From the cell containing the given text, extract its center point as [X, Y] coordinate. 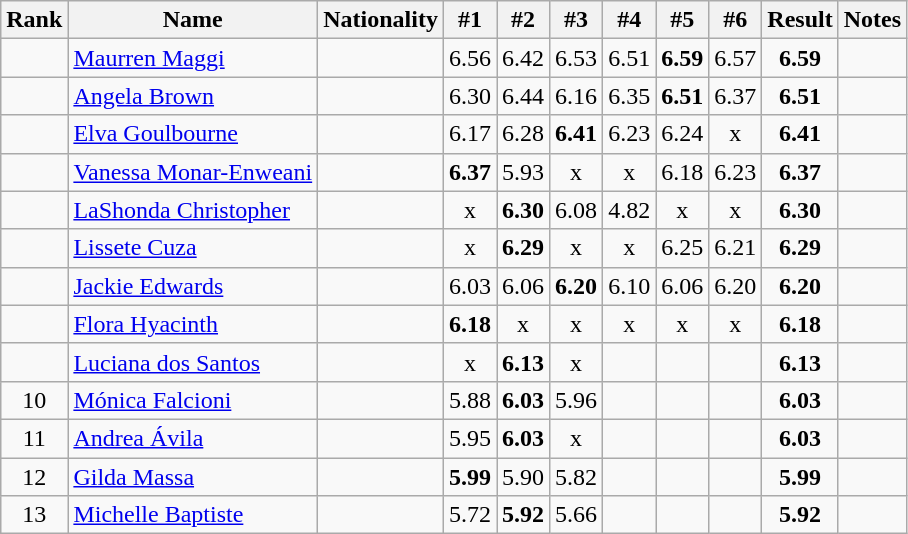
4.82 [630, 210]
Notes [872, 20]
5.95 [470, 438]
Name [193, 20]
6.10 [630, 286]
#3 [576, 20]
#4 [630, 20]
6.08 [576, 210]
#6 [736, 20]
Flora Hyacinth [193, 324]
5.96 [576, 400]
Michelle Baptiste [193, 515]
Luciana dos Santos [193, 362]
Angela Brown [193, 96]
6.25 [682, 248]
6.56 [470, 58]
5.88 [470, 400]
11 [34, 438]
6.53 [576, 58]
5.93 [522, 172]
6.35 [630, 96]
6.42 [522, 58]
6.28 [522, 134]
Lissete Cuza [193, 248]
6.17 [470, 134]
5.82 [576, 477]
Vanessa Monar-Enweani [193, 172]
6.21 [736, 248]
Maurren Maggi [193, 58]
Rank [34, 20]
6.57 [736, 58]
5.90 [522, 477]
13 [34, 515]
Gilda Massa [193, 477]
Nationality [381, 20]
#2 [522, 20]
Elva Goulbourne [193, 134]
10 [34, 400]
12 [34, 477]
5.72 [470, 515]
#5 [682, 20]
LaShonda Christopher [193, 210]
6.24 [682, 134]
6.16 [576, 96]
Andrea Ávila [193, 438]
Mónica Falcioni [193, 400]
Jackie Edwards [193, 286]
5.66 [576, 515]
#1 [470, 20]
6.44 [522, 96]
Result [800, 20]
